Scan for the cell matching the given text and deliver its [x, y] coordinate at center. 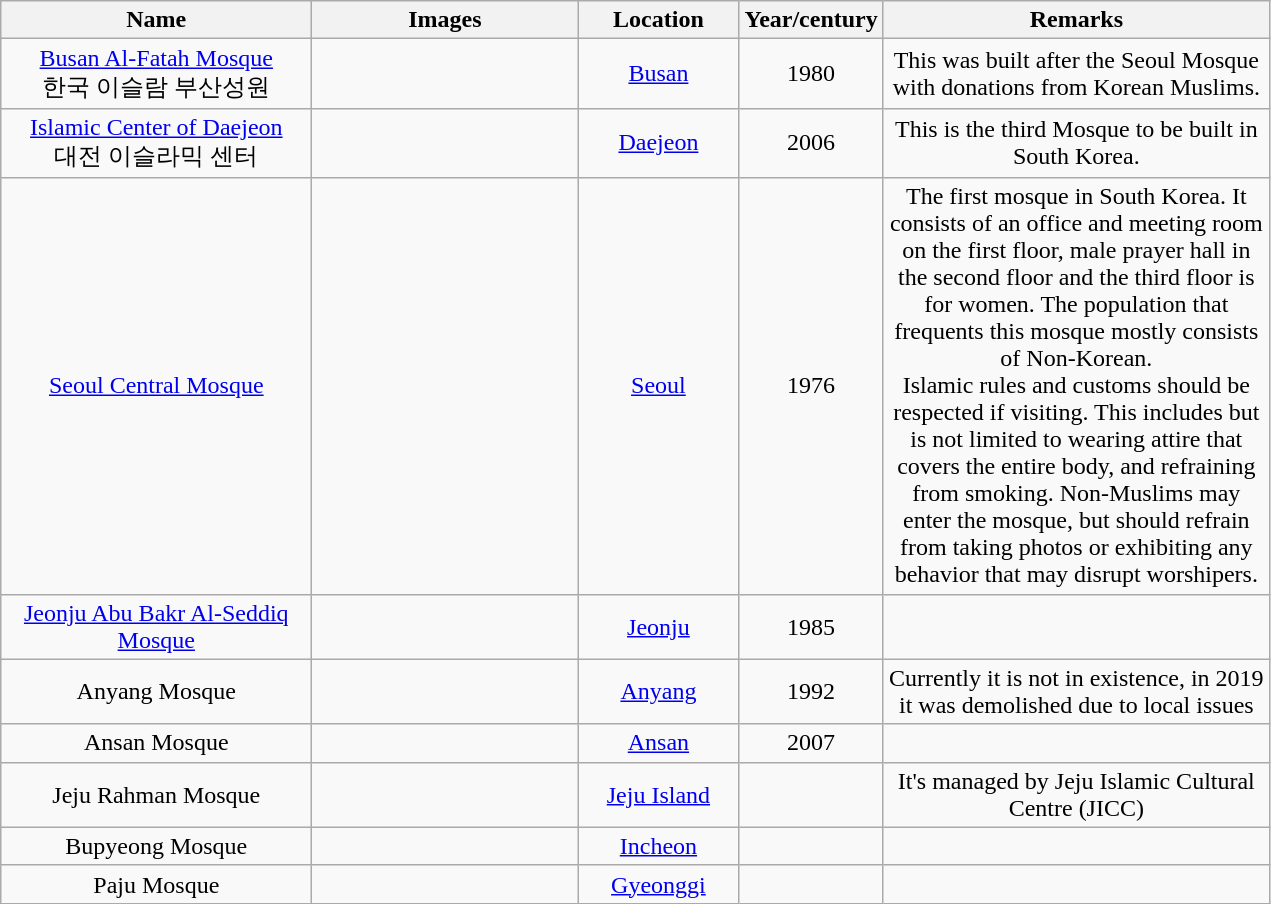
Busan [658, 74]
Paju Mosque [156, 884]
Year/century [811, 20]
Seoul Central Mosque [156, 386]
Seoul [658, 386]
Incheon [658, 846]
Location [658, 20]
Busan Al-Fatah Mosque한국 이슬람 부산성원 [156, 74]
1980 [811, 74]
1985 [811, 626]
Images [445, 20]
Anyang [658, 692]
Name [156, 20]
Jeju Island [658, 794]
This was built after the Seoul Mosque with donations from Korean Muslims. [1076, 74]
This is the third Mosque to be built in South Korea. [1076, 143]
1976 [811, 386]
Ansan [658, 743]
Anyang Mosque [156, 692]
2006 [811, 143]
Ansan Mosque [156, 743]
Bupyeong Mosque [156, 846]
Jeonju Abu Bakr Al‑Seddiq Mosque [156, 626]
It's managed by Jeju Islamic Cultural Centre (JICC) [1076, 794]
1992 [811, 692]
Currently it is not in existence, in 2019 it was demolished due to local issues [1076, 692]
2007 [811, 743]
Gyeonggi [658, 884]
Remarks [1076, 20]
Islamic Center of Daejeon 대전 이슬라믹 센터 [156, 143]
Jeju Rahman Mosque [156, 794]
Daejeon [658, 143]
Jeonju [658, 626]
